Capture the cell that displays the provided text and extract its [x, y] central coordinate. 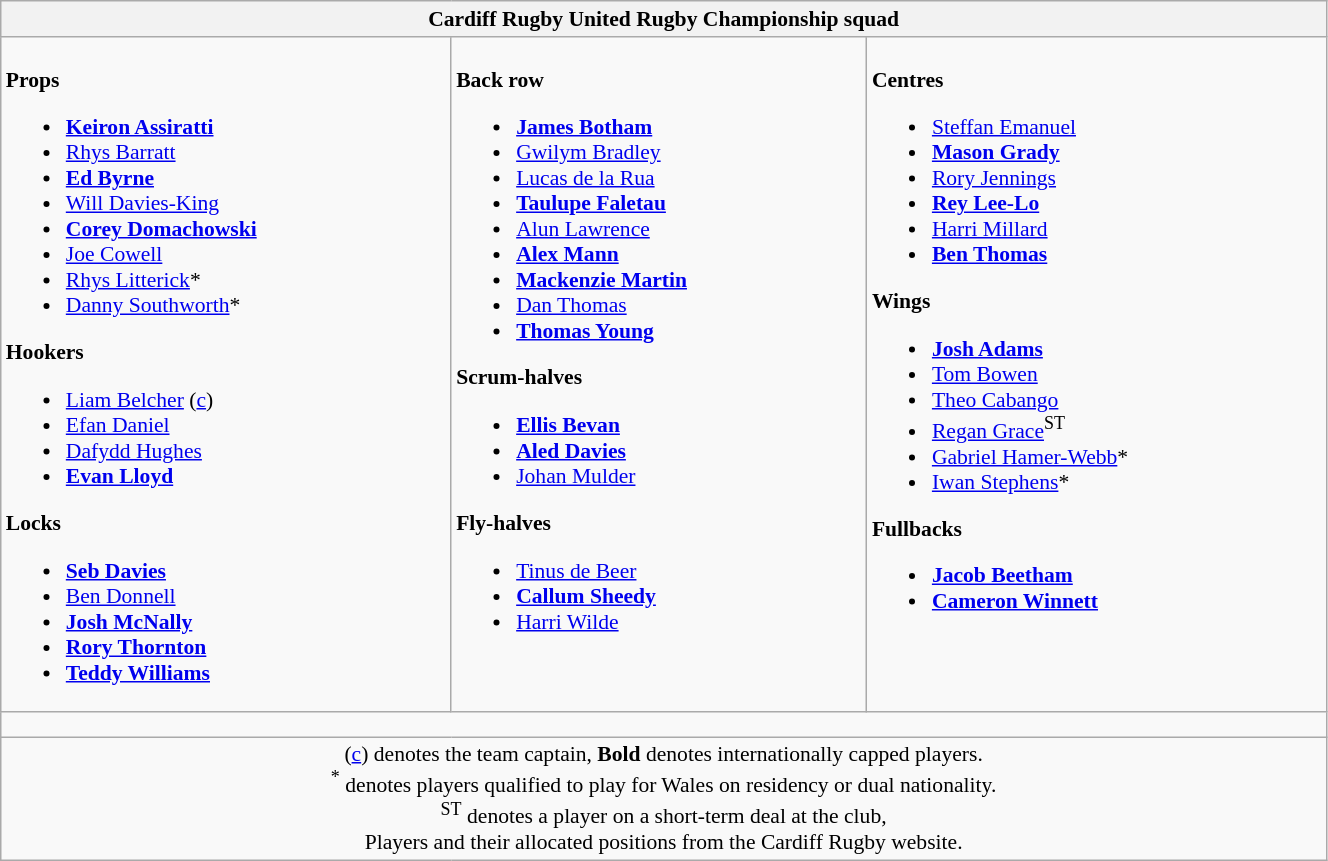
Cardiff Rugby United Rugby Championship squad [664, 19]
